Find where the given text appears and provide that cell's center as (x, y) coordinate. 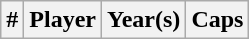
Player (63, 20)
Year(s) (144, 20)
# (12, 20)
Caps (218, 20)
